Capture the cell that displays the provided text and extract its [x, y] central coordinate. 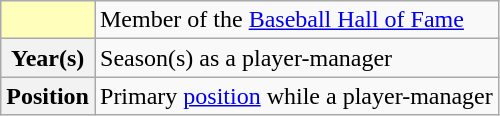
Member of the Baseball Hall of Fame [296, 20]
Season(s) as a player-manager [296, 58]
Primary position while a player-manager [296, 96]
Year(s) [48, 58]
Position [48, 96]
